From the cell containing the given text, extract its center point as [x, y] coordinate. 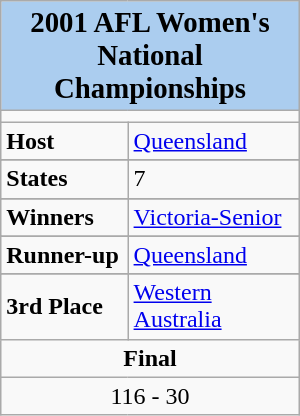
116 - 30 [150, 396]
Runner-up [64, 255]
Host [64, 141]
Western Australia [214, 306]
Winners [64, 217]
3rd Place [64, 306]
Victoria-Senior [214, 217]
States [64, 179]
7 [214, 179]
2001 AFL Women's National Championships [150, 56]
Final [150, 358]
